Capture the cell that displays the provided text and extract its [X, Y] central coordinate. 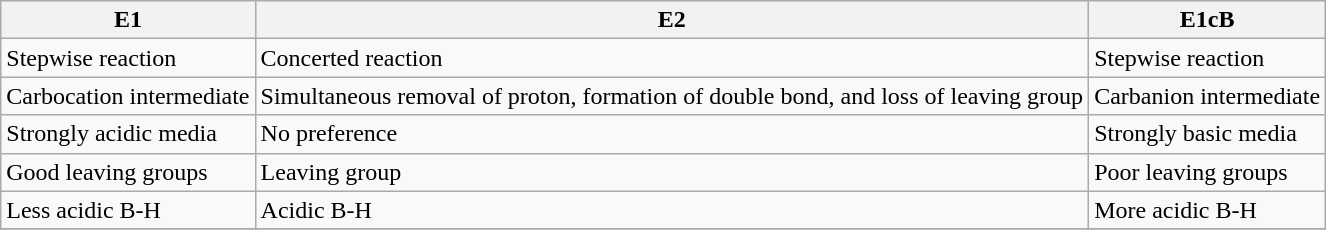
Leaving group [672, 172]
E2 [672, 20]
Simultaneous removal of proton, formation of double bond, and loss of leaving group [672, 96]
Good leaving groups [128, 172]
Poor leaving groups [1208, 172]
Acidic B-H [672, 210]
Strongly acidic media [128, 134]
Carbocation intermediate [128, 96]
E1cB [1208, 20]
More acidic B-H [1208, 210]
E1 [128, 20]
No preference [672, 134]
Carbanion intermediate [1208, 96]
Concerted reaction [672, 58]
Less acidic B-H [128, 210]
Strongly basic media [1208, 134]
